From the cell containing the given text, extract its center point as (X, Y) coordinate. 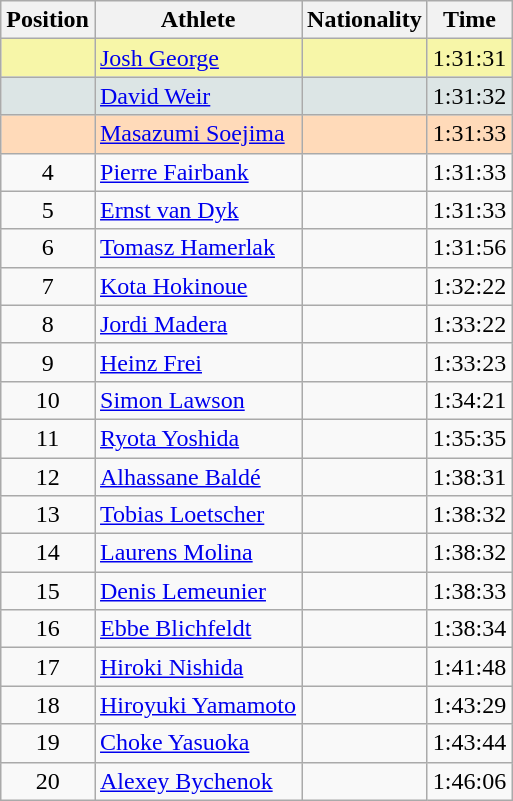
Ernst van Dyk (198, 210)
1:46:06 (469, 781)
17 (48, 667)
15 (48, 591)
Athlete (198, 20)
20 (48, 781)
David Weir (198, 96)
1:31:56 (469, 248)
18 (48, 705)
19 (48, 743)
1:43:44 (469, 743)
1:31:32 (469, 96)
Masazumi Soejima (198, 134)
1:38:31 (469, 477)
1:34:21 (469, 400)
Hiroki Nishida (198, 667)
1:43:29 (469, 705)
Tobias Loetscher (198, 515)
1:33:22 (469, 324)
1:38:33 (469, 591)
Alexey Bychenok (198, 781)
Time (469, 20)
8 (48, 324)
5 (48, 210)
1:32:22 (469, 286)
Josh George (198, 58)
Pierre Fairbank (198, 172)
Laurens Molina (198, 553)
6 (48, 248)
13 (48, 515)
1:35:35 (469, 438)
Simon Lawson (198, 400)
Heinz Frei (198, 362)
Denis Lemeunier (198, 591)
1:41:48 (469, 667)
7 (48, 286)
Kota Hokinoue (198, 286)
1:31:31 (469, 58)
Ebbe Blichfeldt (198, 629)
Jordi Madera (198, 324)
9 (48, 362)
1:33:23 (469, 362)
14 (48, 553)
11 (48, 438)
Ryota Yoshida (198, 438)
Nationality (365, 20)
Position (48, 20)
10 (48, 400)
1:38:34 (469, 629)
Hiroyuki Yamamoto (198, 705)
Tomasz Hamerlak (198, 248)
Choke Yasuoka (198, 743)
Alhassane Baldé (198, 477)
12 (48, 477)
4 (48, 172)
16 (48, 629)
